Provide the [x, y] coordinate of the cell's center where the given text is located.  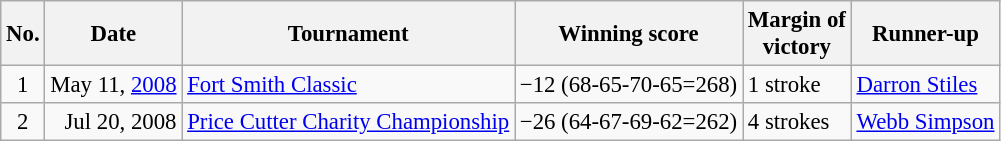
−12 (68-65-70-65=268) [628, 85]
Winning score [628, 34]
May 11, 2008 [114, 85]
1 stroke [796, 85]
1 [23, 85]
Runner-up [926, 34]
2 [23, 122]
Darron Stiles [926, 85]
Webb Simpson [926, 122]
Price Cutter Charity Championship [348, 122]
Jul 20, 2008 [114, 122]
−26 (64-67-69-62=262) [628, 122]
Date [114, 34]
Margin ofvictory [796, 34]
Fort Smith Classic [348, 85]
No. [23, 34]
4 strokes [796, 122]
Tournament [348, 34]
